Search for the cell housing the specified text and yield its (X, Y) center coordinate. 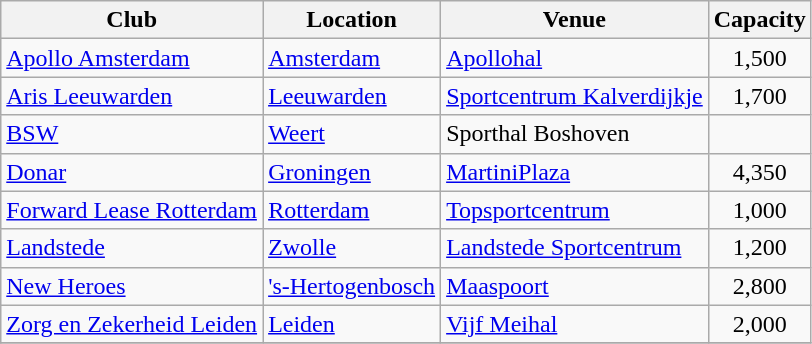
's-Hertogenbosch (352, 286)
Landstede (132, 248)
Club (132, 20)
1,700 (760, 96)
Donar (132, 172)
1,200 (760, 248)
Groningen (352, 172)
Capacity (760, 20)
4,350 (760, 172)
Landstede Sportcentrum (575, 248)
Apollohal (575, 58)
Venue (575, 20)
2,000 (760, 324)
Vijf Meihal (575, 324)
Aris Leeuwarden (132, 96)
Zorg en Zekerheid Leiden (132, 324)
MartiniPlaza (575, 172)
Topsportcentrum (575, 210)
Leeuwarden (352, 96)
Location (352, 20)
BSW (132, 134)
Leiden (352, 324)
Maaspoort (575, 286)
Sportcentrum Kalverdijkje (575, 96)
Forward Lease Rotterdam (132, 210)
Apollo Amsterdam (132, 58)
Sporthal Boshoven (575, 134)
1,000 (760, 210)
New Heroes (132, 286)
Amsterdam (352, 58)
Weert (352, 134)
1,500 (760, 58)
Zwolle (352, 248)
2,800 (760, 286)
Rotterdam (352, 210)
